Return (x, y) of the center of cell containing provided text 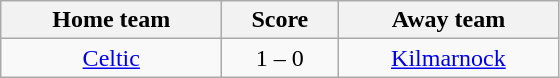
Away team (448, 20)
1 – 0 (280, 58)
Celtic (112, 58)
Kilmarnock (448, 58)
Home team (112, 20)
Score (280, 20)
